Scan for the cell matching the given text and deliver its [x, y] coordinate at center. 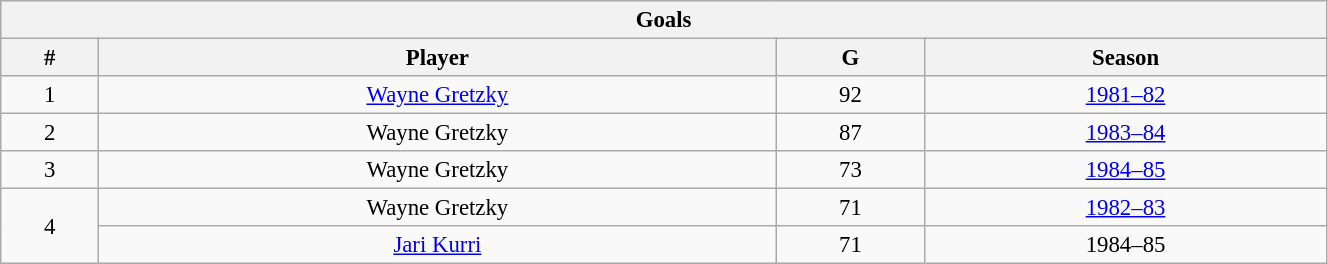
3 [50, 170]
1982–83 [1126, 208]
Player [438, 58]
87 [850, 133]
1981–82 [1126, 95]
1983–84 [1126, 133]
# [50, 58]
1 [50, 95]
92 [850, 95]
4 [50, 226]
73 [850, 170]
G [850, 58]
Goals [664, 20]
2 [50, 133]
Season [1126, 58]
Jari Kurri [438, 245]
